Scan for the cell matching the given text and deliver its (x, y) coordinate at center. 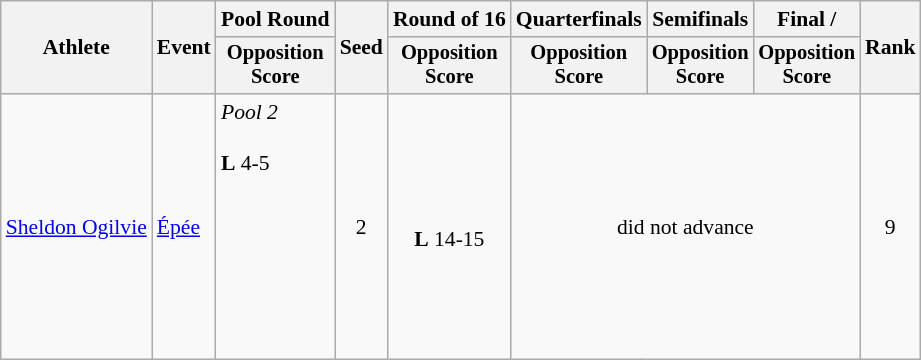
Pool 2L 4-5 (276, 226)
Quarterfinals (579, 19)
2 (362, 226)
Pool Round (276, 19)
Semifinals (700, 19)
9 (890, 226)
Final / (806, 19)
Seed (362, 48)
Sheldon Ogilvie (76, 226)
Rank (890, 48)
L 14-15 (450, 226)
Épée (184, 226)
Event (184, 48)
Round of 16 (450, 19)
Athlete (76, 48)
did not advance (686, 226)
